Search for the cell housing the specified text and yield its (X, Y) center coordinate. 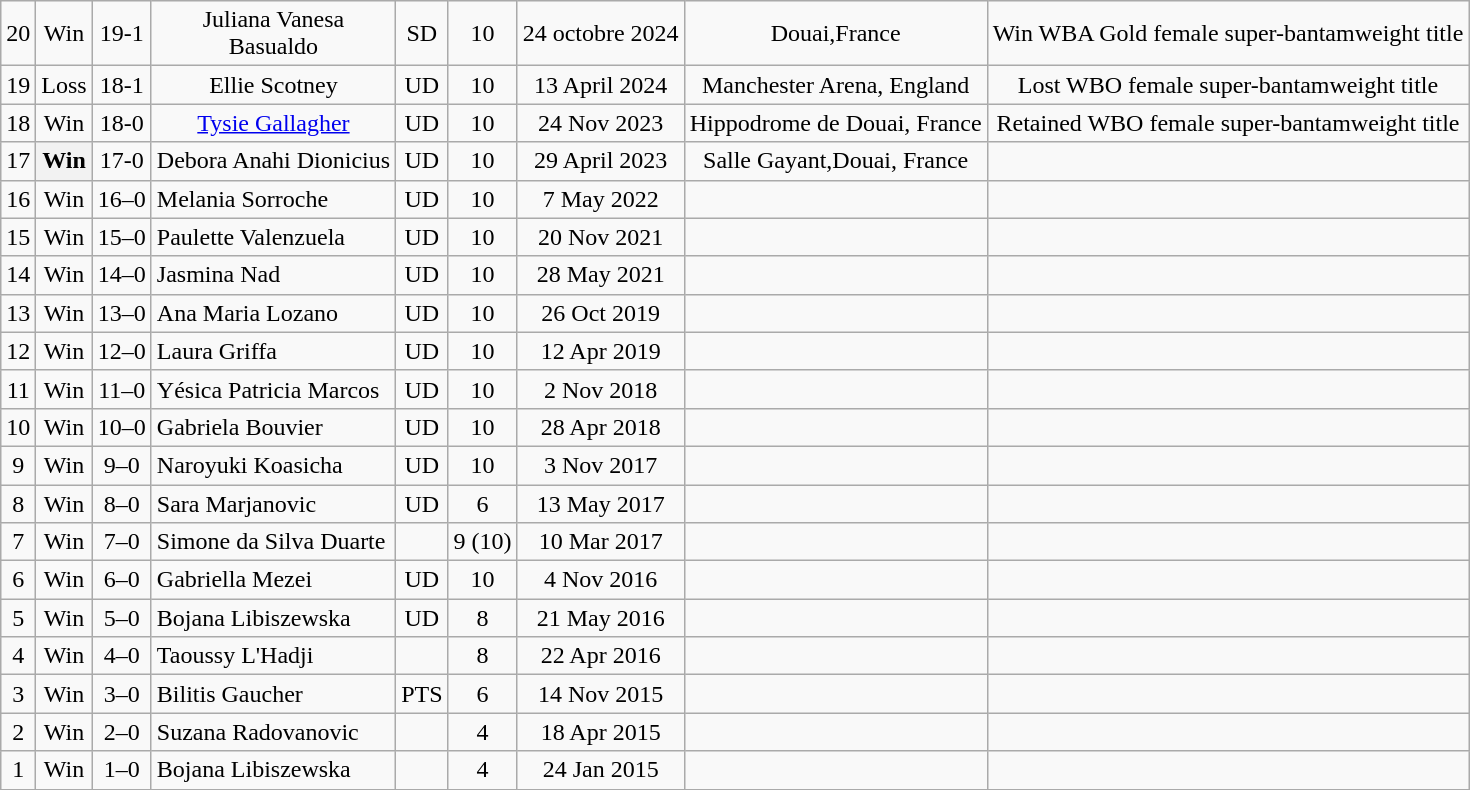
Sara Marjanovic (273, 503)
Ana Maria Lozano (273, 313)
18-0 (122, 123)
2–0 (122, 732)
19 (18, 85)
26 Oct 2019 (600, 313)
12 Apr 2019 (600, 351)
1–0 (122, 770)
Simone da Silva Duarte (273, 542)
Taoussy L'Hadji (273, 656)
4 Nov 2016 (600, 580)
Bilitis Gaucher (273, 694)
3–0 (122, 694)
9 (10) (482, 542)
15 (18, 237)
19-1 (122, 34)
1 (18, 770)
7–0 (122, 542)
Lost WBO female super-bantamweight title (1228, 85)
Suzana Radovanovic (273, 732)
3 (18, 694)
Tysie Gallagher (273, 123)
18 (18, 123)
SD (422, 34)
2 (18, 732)
Manchester Arena, England (836, 85)
4–0 (122, 656)
12–0 (122, 351)
13–0 (122, 313)
20 (18, 34)
24 octobre 2024 (600, 34)
11 (18, 389)
18-1 (122, 85)
8–0 (122, 503)
22 Apr 2016 (600, 656)
Jasmina Nad (273, 275)
14 Nov 2015 (600, 694)
PTS (422, 694)
14–0 (122, 275)
28 May 2021 (600, 275)
10–0 (122, 427)
5–0 (122, 618)
21 May 2016 (600, 618)
11–0 (122, 389)
Ellie Scotney (273, 85)
13 (18, 313)
3 Nov 2017 (600, 465)
Gabriela Bouvier (273, 427)
7 (18, 542)
20 Nov 2021 (600, 237)
24 Nov 2023 (600, 123)
Debora Anahi Dionicius (273, 161)
13 May 2017 (600, 503)
Douai,France (836, 34)
28 Apr 2018 (600, 427)
14 (18, 275)
16–0 (122, 199)
9 (18, 465)
6–0 (122, 580)
Paulette Valenzuela (273, 237)
29 April 2023 (600, 161)
17 (18, 161)
13 April 2024 (600, 85)
24 Jan 2015 (600, 770)
Retained WBO female super-bantamweight title (1228, 123)
9–0 (122, 465)
12 (18, 351)
16 (18, 199)
Salle Gayant,Douai, France (836, 161)
2 Nov 2018 (600, 389)
Juliana VanesaBasualdo (273, 34)
Naroyuki Koasicha (273, 465)
Loss (64, 85)
Laura Griffa (273, 351)
15–0 (122, 237)
10 Mar 2017 (600, 542)
Melania Sorroche (273, 199)
Gabriella Mezei (273, 580)
Yésica Patricia Marcos (273, 389)
17-0 (122, 161)
18 Apr 2015 (600, 732)
5 (18, 618)
7 May 2022 (600, 199)
Win WBA Gold female super-bantamweight title (1228, 34)
Hippodrome de Douai, France (836, 123)
